Extract the [X, Y] coordinate from the center of the cell holding the provided text.  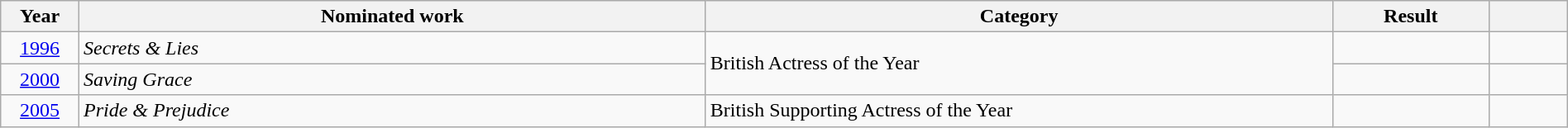
Result [1411, 17]
British Supporting Actress of the Year [1019, 111]
2005 [40, 111]
2000 [40, 79]
Category [1019, 17]
Saving Grace [392, 79]
Nominated work [392, 17]
Year [40, 17]
British Actress of the Year [1019, 64]
Secrets & Lies [392, 48]
Pride & Prejudice [392, 111]
1996 [40, 48]
